Provide the (X, Y) coordinate of the cell's center where the given text is located.  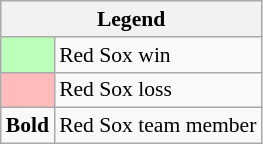
Bold (28, 126)
Red Sox loss (158, 90)
Legend (132, 19)
Red Sox team member (158, 126)
Red Sox win (158, 55)
